Identify which cell holds the provided text, then report its (X, Y) central coordinate. 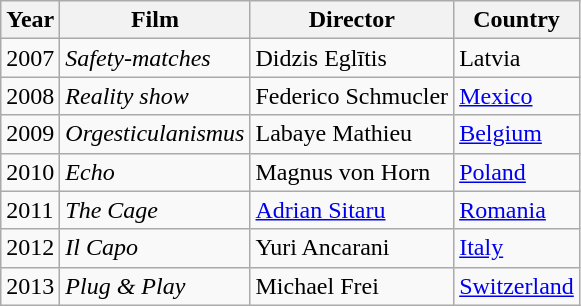
2008 (30, 96)
Mexico (517, 96)
Didzis Eglītis (352, 58)
Safety-matches (155, 58)
Michael Frei (352, 286)
Belgium (517, 134)
Federico Schmucler (352, 96)
Echo (155, 172)
Orgesticulanismus (155, 134)
Yuri Ancarani (352, 248)
Il Capo (155, 248)
Film (155, 20)
Director (352, 20)
Italy (517, 248)
Plug & Play (155, 286)
Magnus von Horn (352, 172)
2011 (30, 210)
Switzerland (517, 286)
Reality show (155, 96)
2010 (30, 172)
Labaye Mathieu (352, 134)
2009 (30, 134)
Poland (517, 172)
Adrian Sitaru (352, 210)
Latvia (517, 58)
2007 (30, 58)
The Cage (155, 210)
Romania (517, 210)
Year (30, 20)
2013 (30, 286)
2012 (30, 248)
Country (517, 20)
